Output the [X, Y] coordinate of the center of the cell containing the given text.  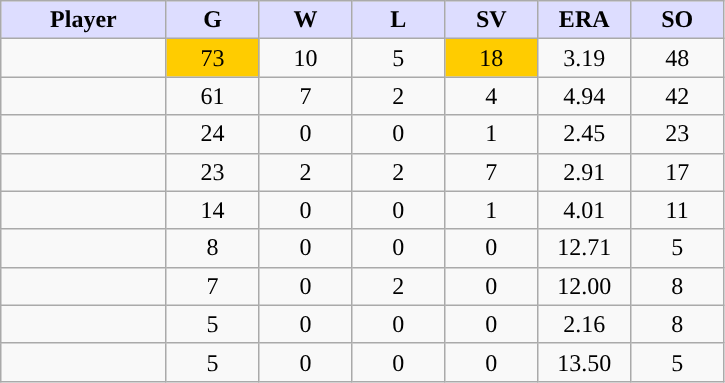
61 [212, 96]
13.50 [584, 362]
10 [306, 58]
SO [678, 20]
Player [84, 20]
14 [212, 210]
17 [678, 172]
24 [212, 134]
ERA [584, 20]
12.00 [584, 286]
11 [678, 210]
18 [492, 58]
W [306, 20]
12.71 [584, 248]
3.19 [584, 58]
4 [492, 96]
73 [212, 58]
2.45 [584, 134]
4.94 [584, 96]
SV [492, 20]
4.01 [584, 210]
2.91 [584, 172]
48 [678, 58]
G [212, 20]
42 [678, 96]
2.16 [584, 324]
L [398, 20]
